Extract the (X, Y) coordinate from the center of the cell holding the provided text.  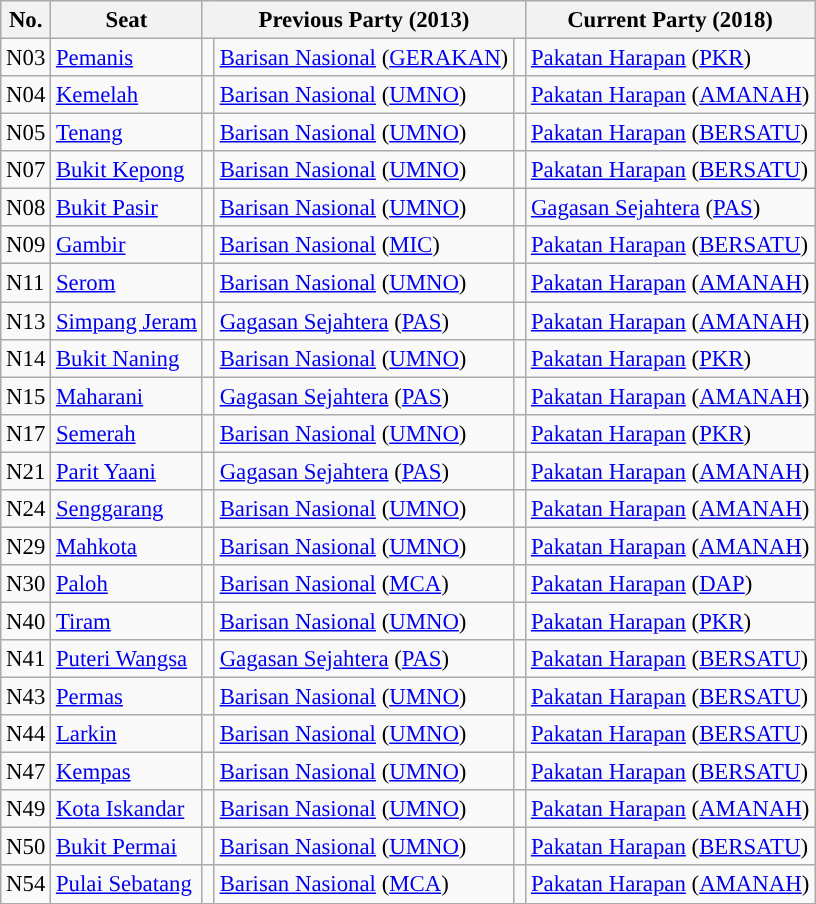
Kempas (127, 772)
N03 (26, 58)
Tiram (127, 621)
Permas (127, 697)
Bukit Kepong (127, 170)
N21 (26, 471)
Larkin (127, 734)
N49 (26, 809)
N50 (26, 847)
N17 (26, 433)
No. (26, 20)
N41 (26, 659)
Simpang Jeram (127, 321)
N54 (26, 885)
Semerah (127, 433)
Paloh (127, 584)
Serom (127, 283)
N08 (26, 208)
Pemanis (127, 58)
Puteri Wangsa (127, 659)
N15 (26, 396)
Pakatan Harapan (DAP) (670, 584)
Maharani (127, 396)
N04 (26, 95)
Parit Yaani (127, 471)
N14 (26, 358)
Bukit Naning (127, 358)
Current Party (2018) (670, 20)
Kota Iskandar (127, 809)
Kemelah (127, 95)
Senggarang (127, 509)
Barisan Nasional (GERAKAN) (364, 58)
Tenang (127, 133)
Barisan Nasional (MIC) (364, 245)
N29 (26, 546)
Seat (127, 20)
Mahkota (127, 546)
Pulai Sebatang (127, 885)
N24 (26, 509)
Previous Party (2013) (364, 20)
Gambir (127, 245)
N47 (26, 772)
N30 (26, 584)
Bukit Permai (127, 847)
N44 (26, 734)
N11 (26, 283)
N07 (26, 170)
N09 (26, 245)
N05 (26, 133)
N13 (26, 321)
N43 (26, 697)
Bukit Pasir (127, 208)
N40 (26, 621)
